For the text-containing cell, return its midpoint in (x, y) coordinate format. 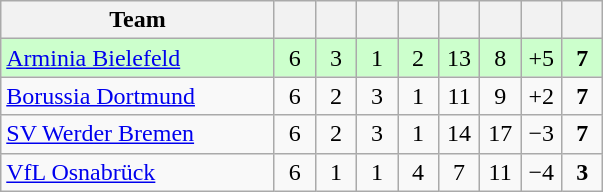
−4 (542, 172)
4 (418, 172)
8 (500, 58)
14 (460, 134)
−3 (542, 134)
+2 (542, 96)
Arminia Bielefeld (138, 58)
+5 (542, 58)
13 (460, 58)
Team (138, 20)
VfL Osnabrück (138, 172)
17 (500, 134)
9 (500, 96)
SV Werder Bremen (138, 134)
Borussia Dortmund (138, 96)
